Pinpoint the cell where the given text exists, returning its [x, y] midpoint coordinate. 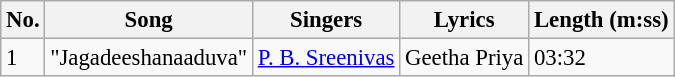
1 [23, 58]
Song [149, 20]
Geetha Priya [464, 58]
03:32 [602, 58]
Singers [326, 20]
Length (m:ss) [602, 20]
No. [23, 20]
P. B. Sreenivas [326, 58]
Lyrics [464, 20]
"Jagadeeshanaaduva" [149, 58]
